Pinpoint the cell where the given text exists, returning its (x, y) midpoint coordinate. 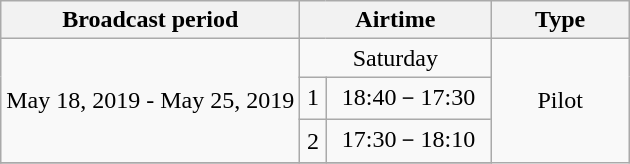
Pilot (560, 100)
May 18, 2019 - May 25, 2019 (150, 100)
Broadcast period (150, 20)
Type (560, 20)
17:30－18:10 (408, 140)
2 (313, 140)
Airtime (396, 20)
18:40－17:30 (408, 98)
1 (313, 98)
Saturday (396, 58)
